Extract the [x, y] coordinate from the center of the cell holding the provided text.  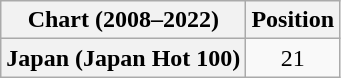
Chart (2008–2022) [124, 20]
Position [293, 20]
21 [293, 58]
Japan (Japan Hot 100) [124, 58]
